Search for the cell housing the specified text and yield its [x, y] center coordinate. 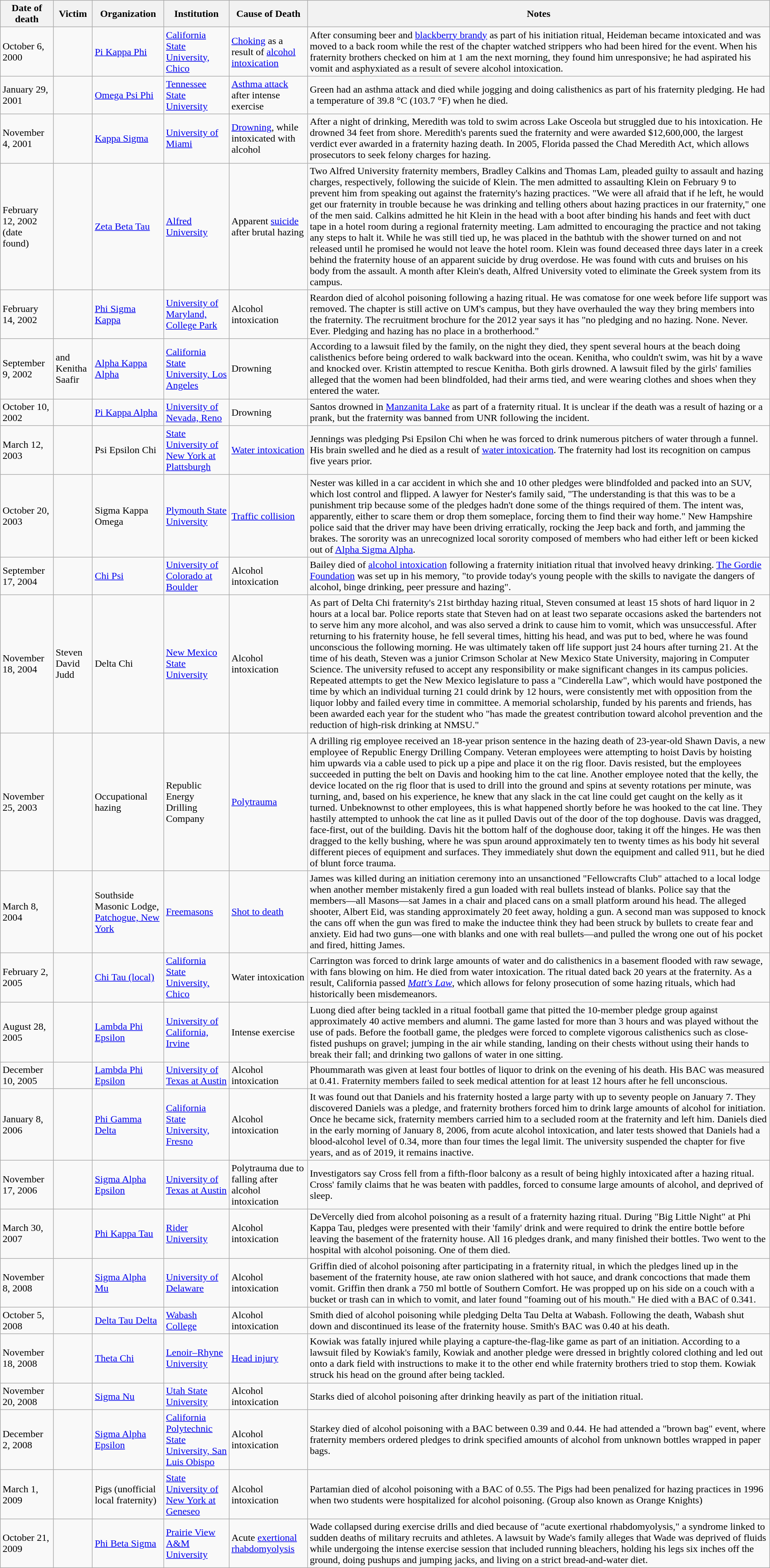
Victim [73, 14]
January 29, 2001 [27, 95]
Chi Tau (local) [128, 978]
November 18, 2008 [27, 1358]
and Kenitha Saafir [73, 369]
Date of death [27, 14]
Chi Psi [128, 576]
Wabash College [197, 1320]
Shot to death [268, 912]
Southside Masonic Lodge, Patchogue, New York [128, 912]
Phi Sigma Kappa [128, 314]
Acute exertional rhabdomyolysis [268, 1543]
University of Colorado at Boulder [197, 576]
Phi Kappa Tau [128, 1234]
Steven David Judd [73, 663]
State University of New York at Geneseo [197, 1494]
Head injury [268, 1358]
California State University, Fresno [197, 1124]
Pi Kappa Phi [128, 52]
October 6, 2000 [27, 52]
Freemasons [197, 912]
Pi Kappa Alpha [128, 412]
Sigma Kappa Omega [128, 516]
September 9, 2002 [27, 369]
Prairie View A&M University [197, 1543]
Occupational hazing [128, 802]
March 8, 2004 [27, 912]
November 4, 2001 [27, 138]
Notes [539, 14]
November 17, 2006 [27, 1184]
Alpha Kappa Alpha [128, 369]
Plymouth State University [197, 516]
February 12, 2002 (date found) [27, 226]
Polytrauma due to falling after alcohol intoxication [268, 1184]
Apparent suicide after brutal hazing [268, 226]
Polytrauma [268, 802]
October 21, 2009 [27, 1543]
State University of New York at Plattsburgh [197, 450]
Omega Psi Phi [128, 95]
October 5, 2008 [27, 1320]
Zeta Beta Tau [128, 226]
Tennessee State University [197, 95]
University of Maryland, College Park [197, 314]
Organization [128, 14]
Lenoir–Rhyne University [197, 1358]
October 20, 2003 [27, 516]
Delta Tau Delta [128, 1320]
Republic Energy Drilling Company [197, 802]
November 18, 2004 [27, 663]
December 10, 2005 [27, 1076]
Phi Beta Sigma [128, 1543]
Choking as a result of alcohol intoxication [268, 52]
University of Delaware [197, 1282]
December 2, 2008 [27, 1440]
September 17, 2004 [27, 576]
New Mexico State University [197, 663]
November 25, 2003 [27, 802]
California Polytechnic State University, San Luis Obispo [197, 1440]
Cause of Death [268, 14]
March 30, 2007 [27, 1234]
University of Miami [197, 138]
Traffic collision [268, 516]
Kappa Sigma [128, 138]
Sigma Alpha Mu [128, 1282]
November 8, 2008 [27, 1282]
March 1, 2009 [27, 1494]
October 10, 2002 [27, 412]
California State University, Los Angeles [197, 369]
Rider University [197, 1234]
Alfred University [197, 226]
Psi Epsilon Chi [128, 450]
University of California, Irvine [197, 1032]
March 12, 2003 [27, 450]
February 14, 2002 [27, 314]
Phi Gamma Delta [128, 1124]
Utah State University [197, 1396]
Asthma attack after intense exercise [268, 95]
University of Nevada, Reno [197, 412]
Institution [197, 14]
Theta Chi [128, 1358]
Delta Chi [128, 663]
August 28, 2005 [27, 1032]
November 20, 2008 [27, 1396]
February 2, 2005 [27, 978]
Pigs (unofficial local fraternity) [128, 1494]
Starks died of alcohol poisoning after drinking heavily as part of the initiation ritual. [539, 1396]
January 8, 2006 [27, 1124]
Drowning, while intoxicated with alcohol [268, 138]
Sigma Nu [128, 1396]
Intense exercise [268, 1032]
